Identify which cell holds the provided text, then report its [x, y] central coordinate. 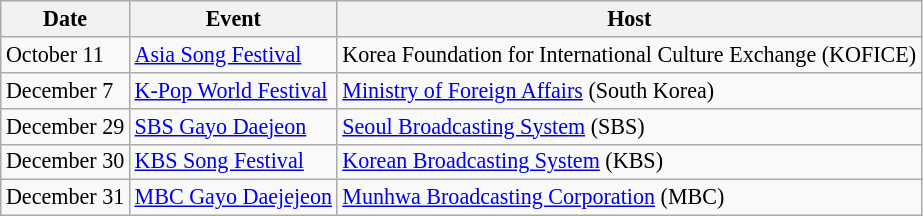
Ministry of Foreign Affairs (South Korea) [629, 90]
KBS Song Festival [233, 162]
MBC Gayo Daejejeon [233, 198]
December 29 [66, 126]
Korean Broadcasting System (KBS) [629, 162]
Munhwa Broadcasting Corporation (MBC) [629, 198]
December 31 [66, 198]
SBS Gayo Daejeon [233, 126]
Host [629, 18]
Seoul Broadcasting System (SBS) [629, 126]
K-Pop World Festival [233, 90]
October 11 [66, 54]
December 7 [66, 90]
Date [66, 18]
Korea Foundation for International Culture Exchange (KOFICE) [629, 54]
Event [233, 18]
Asia Song Festival [233, 54]
December 30 [66, 162]
